From the cell containing the given text, extract its center point as [x, y] coordinate. 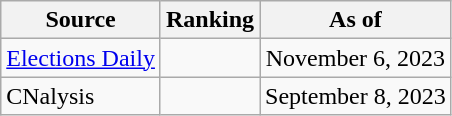
September 8, 2023 [356, 96]
November 6, 2023 [356, 58]
Elections Daily [81, 58]
CNalysis [81, 96]
Ranking [210, 20]
As of [356, 20]
Source [81, 20]
